Capture the cell that displays the provided text and extract its (x, y) central coordinate. 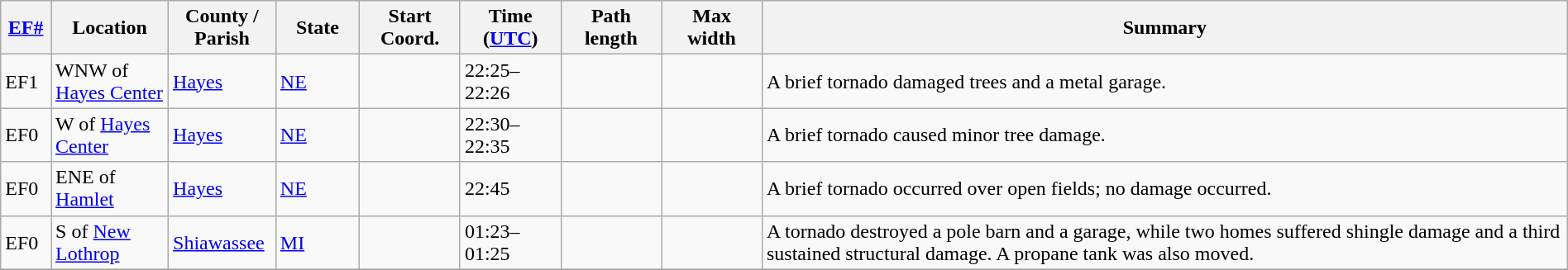
A brief tornado occurred over open fields; no damage occurred. (1164, 188)
Time (UTC) (510, 28)
S of New Lothrop (110, 243)
A brief tornado caused minor tree damage. (1164, 135)
MI (318, 243)
County / Parish (222, 28)
22:30–22:35 (510, 135)
EF# (26, 28)
Summary (1164, 28)
Path length (611, 28)
Max width (712, 28)
W of Hayes Center (110, 135)
State (318, 28)
Start Coord. (410, 28)
22:45 (510, 188)
ENE of Hamlet (110, 188)
WNW of Hayes Center (110, 81)
A brief tornado damaged trees and a metal garage. (1164, 81)
01:23–01:25 (510, 243)
EF1 (26, 81)
22:25–22:26 (510, 81)
Shiawassee (222, 243)
Location (110, 28)
